Pinpoint the cell where the given text exists, returning its (X, Y) midpoint coordinate. 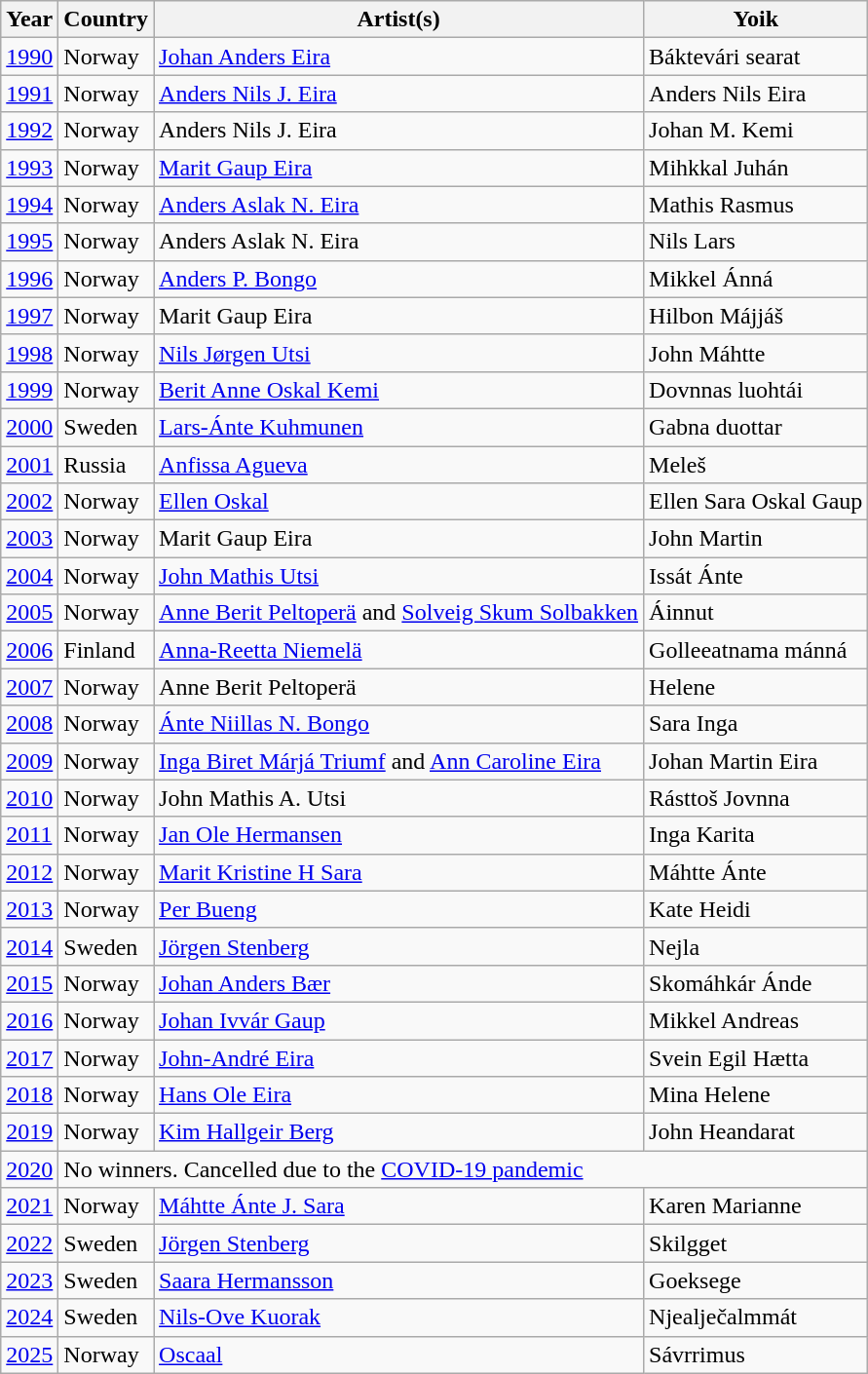
Ellen Sara Oskal Gaup (756, 502)
1998 (29, 353)
Issát Ánte (756, 576)
Nils Jørgen Utsi (399, 353)
Marit Kristine H Sara (399, 872)
John Heandarat (756, 1132)
2007 (29, 687)
Áinnut (756, 613)
Finland (106, 650)
Mikkel Andreas (756, 1020)
Skomáhkár Ánde (756, 983)
John Máhtte (756, 353)
Nils-Ove Kuorak (399, 1317)
2019 (29, 1132)
Johan Martin Eira (756, 761)
1996 (29, 279)
Anne Berit Peltoperä (399, 687)
1990 (29, 57)
Kate Heidi (756, 909)
Mikkel Ánná (756, 279)
Nejla (756, 946)
Mina Helene (756, 1095)
Ellen Oskal (399, 502)
1995 (29, 242)
Goeksege (756, 1280)
2004 (29, 576)
2001 (29, 465)
Hilbon Májjáš (756, 316)
John Mathis Utsi (399, 576)
2002 (29, 502)
2003 (29, 539)
2006 (29, 650)
2010 (29, 798)
1994 (29, 205)
2018 (29, 1095)
Ánte Niillas N. Bongo (399, 724)
Inga Karita (756, 835)
Yoik (756, 19)
Berit Anne Oskal Kemi (399, 390)
Golleeatnama mánná (756, 650)
Rásttoš Jovnna (756, 798)
Anne Berit Peltoperä and Solveig Skum Solbakken (399, 613)
Sávrrimus (756, 1355)
1999 (29, 390)
2021 (29, 1206)
Country (106, 19)
2017 (29, 1057)
Jan Ole Hermansen (399, 835)
Meleš (756, 465)
Johan Anders Bær (399, 983)
2005 (29, 613)
John Martin (756, 539)
Báktevári searat (756, 57)
Anders Nils Eira (756, 94)
2011 (29, 835)
1993 (29, 168)
Johan Anders Eira (399, 57)
2012 (29, 872)
Anfissa Agueva (399, 465)
1991 (29, 94)
2009 (29, 761)
Gabna duottar (756, 427)
Anna-Reetta Niemelä (399, 650)
Inga Biret Márjá Triumf and Ann Caroline Eira (399, 761)
2023 (29, 1280)
Máhtte Ánte (756, 872)
Russia (106, 465)
2025 (29, 1355)
Mathis Rasmus (756, 205)
Nils Lars (756, 242)
John-André Eira (399, 1057)
2016 (29, 1020)
Njealječalmmát (756, 1317)
Mihkkal Juhán (756, 168)
1997 (29, 316)
Kim Hallgeir Berg (399, 1132)
Sara Inga (756, 724)
John Mathis A. Utsi (399, 798)
Skilgget (756, 1243)
Year (29, 19)
2014 (29, 946)
Anders P. Bongo (399, 279)
2024 (29, 1317)
Saara Hermansson (399, 1280)
Karen Marianne (756, 1206)
Oscaal (399, 1355)
Johan Ivvár Gaup (399, 1020)
2015 (29, 983)
2000 (29, 427)
Svein Egil Hætta (756, 1057)
Per Bueng (399, 909)
Helene (756, 687)
1992 (29, 131)
Dovnnas luohtái (756, 390)
Artist(s) (399, 19)
2013 (29, 909)
2008 (29, 724)
Hans Ole Eira (399, 1095)
2020 (29, 1169)
2022 (29, 1243)
Lars-Ánte Kuhmunen (399, 427)
No winners. Cancelled due to the COVID-19 pandemic (464, 1169)
Johan M. Kemi (756, 131)
Máhtte Ánte J. Sara (399, 1206)
